Pinpoint the cell where the given text exists, returning its [x, y] midpoint coordinate. 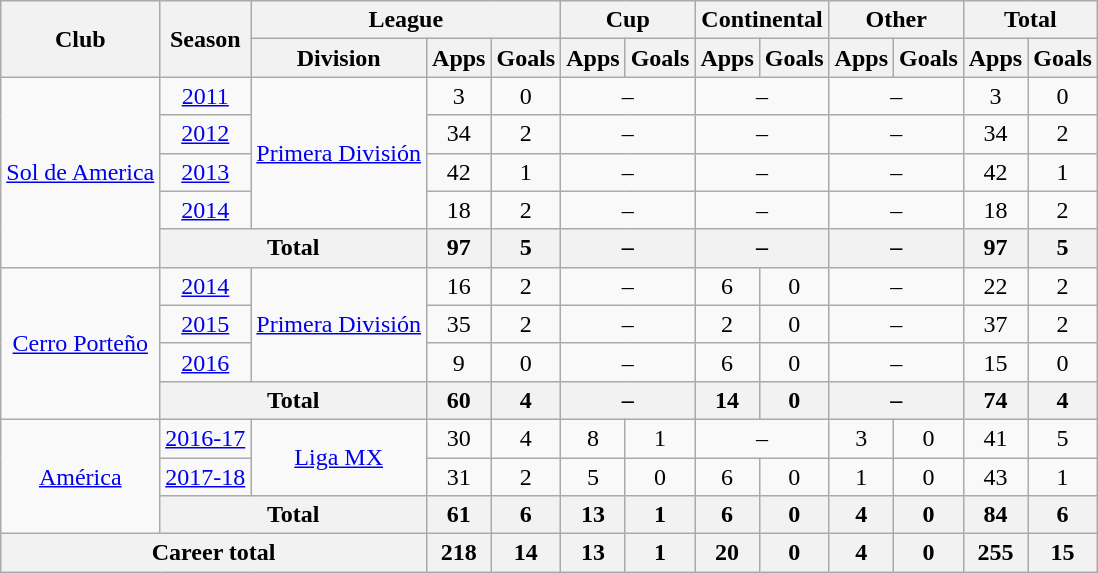
Career total [214, 553]
Continental [762, 20]
América [80, 476]
41 [995, 438]
16 [459, 286]
218 [459, 553]
Club [80, 39]
2012 [206, 134]
60 [459, 400]
Division [339, 58]
Cup [628, 20]
Other [896, 20]
8 [593, 438]
9 [459, 362]
2016 [206, 362]
255 [995, 553]
Season [206, 39]
35 [459, 324]
74 [995, 400]
43 [995, 477]
22 [995, 286]
2017-18 [206, 477]
2015 [206, 324]
31 [459, 477]
Liga MX [339, 457]
61 [459, 515]
Cerro Porteño [80, 343]
2016-17 [206, 438]
20 [727, 553]
30 [459, 438]
37 [995, 324]
League [406, 20]
2011 [206, 96]
Sol de America [80, 172]
2013 [206, 172]
84 [995, 515]
